Provide the [x, y] coordinate of the cell's center where the given text is located.  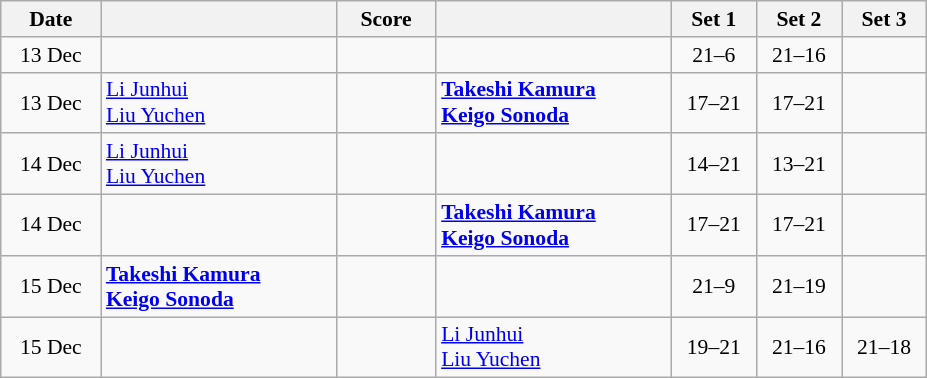
Date [51, 19]
Set 1 [714, 19]
13–21 [798, 164]
Set 2 [798, 19]
21–19 [798, 286]
21–18 [884, 348]
21–6 [714, 55]
19–21 [714, 348]
Set 3 [884, 19]
Score [386, 19]
21–9 [714, 286]
14–21 [714, 164]
